Pinpoint the cell where the given text exists, returning its [x, y] midpoint coordinate. 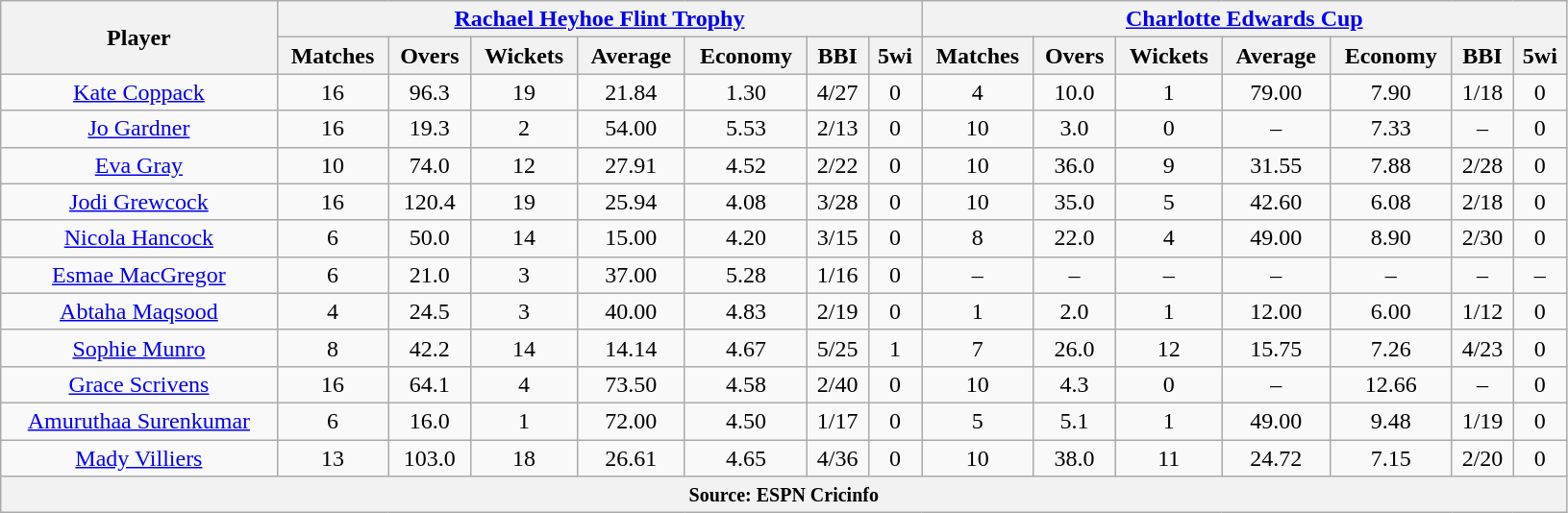
3/15 [837, 238]
3.0 [1075, 129]
18 [525, 458]
Sophie Munro [138, 348]
96.3 [430, 92]
4.3 [1075, 384]
4/27 [837, 92]
16.0 [430, 421]
6.00 [1390, 311]
103.0 [430, 458]
2/40 [837, 384]
9 [1169, 165]
7 [978, 348]
2/30 [1482, 238]
1/18 [1482, 92]
4.65 [746, 458]
Charlotte Edwards Cup [1244, 19]
Rachael Heyhoe Flint Trophy [600, 19]
Jo Gardner [138, 129]
19.3 [430, 129]
35.0 [1075, 202]
4.20 [746, 238]
27.91 [631, 165]
8.90 [1390, 238]
6.08 [1390, 202]
4.58 [746, 384]
37.00 [631, 275]
14.14 [631, 348]
1/12 [1482, 311]
74.0 [430, 165]
2 [525, 129]
Nicola Hancock [138, 238]
5/25 [837, 348]
50.0 [430, 238]
4/36 [837, 458]
11 [1169, 458]
7.88 [1390, 165]
72.00 [631, 421]
Abtaha Maqsood [138, 311]
42.60 [1276, 202]
10.0 [1075, 92]
7.90 [1390, 92]
4.67 [746, 348]
15.75 [1276, 348]
21.0 [430, 275]
1/16 [837, 275]
9.48 [1390, 421]
21.84 [631, 92]
7.33 [1390, 129]
36.0 [1075, 165]
2/13 [837, 129]
54.00 [631, 129]
13 [333, 458]
4.83 [746, 311]
12.66 [1390, 384]
Esmae MacGregor [138, 275]
26.61 [631, 458]
31.55 [1276, 165]
7.15 [1390, 458]
73.50 [631, 384]
Mady Villiers [138, 458]
Kate Coppack [138, 92]
38.0 [1075, 458]
120.4 [430, 202]
4.50 [746, 421]
12.00 [1276, 311]
5.53 [746, 129]
26.0 [1075, 348]
25.94 [631, 202]
1/19 [1482, 421]
Amuruthaa Surenkumar [138, 421]
24.72 [1276, 458]
40.00 [631, 311]
2/19 [837, 311]
42.2 [430, 348]
15.00 [631, 238]
5.1 [1075, 421]
2/22 [837, 165]
2/18 [1482, 202]
Grace Scrivens [138, 384]
24.5 [430, 311]
1/17 [837, 421]
22.0 [1075, 238]
7.26 [1390, 348]
Source: ESPN Cricinfo [784, 495]
Eva Gray [138, 165]
4.52 [746, 165]
Player [138, 37]
4/23 [1482, 348]
2/28 [1482, 165]
5.28 [746, 275]
2.0 [1075, 311]
79.00 [1276, 92]
64.1 [430, 384]
4.08 [746, 202]
3/28 [837, 202]
2/20 [1482, 458]
Jodi Grewcock [138, 202]
1.30 [746, 92]
